For the text-containing cell, return its midpoint in [X, Y] coordinate format. 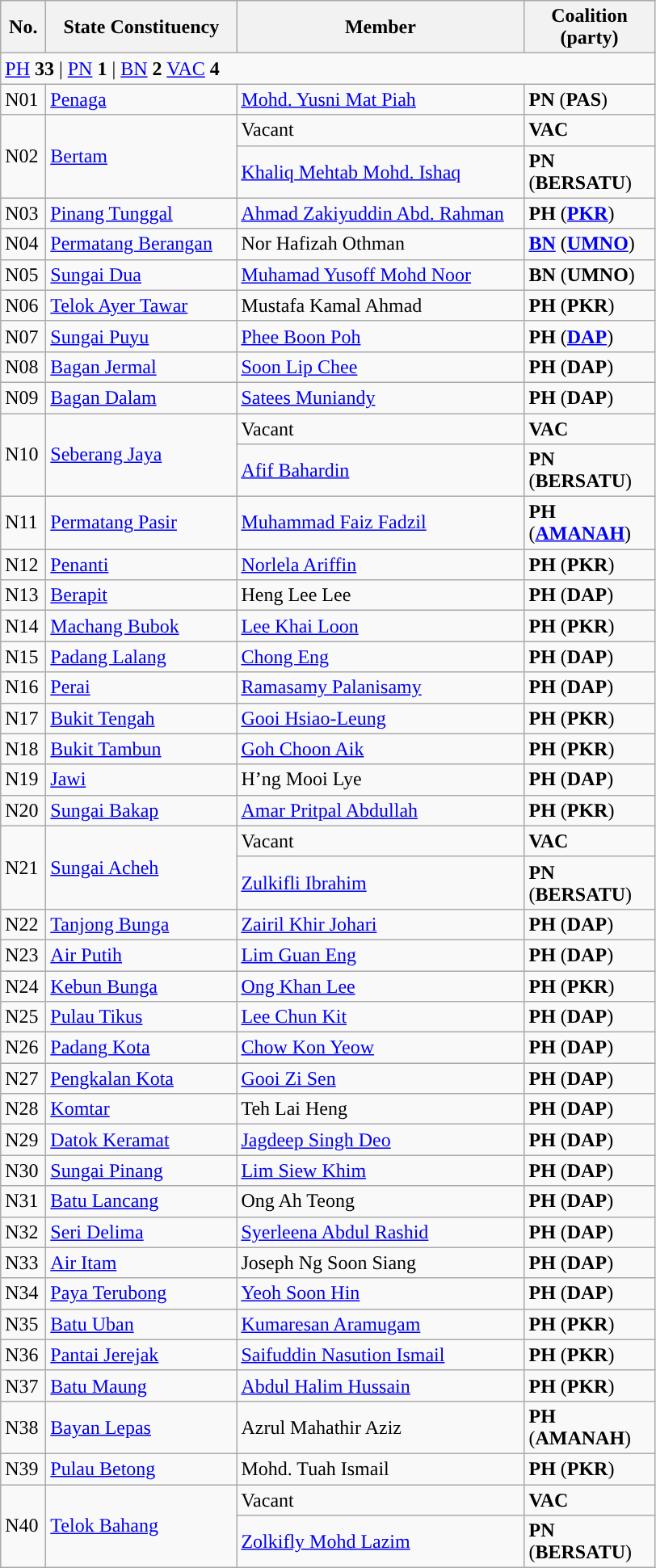
N17 [23, 718]
Muhamad Yusoff Mohd Noor [381, 275]
Chong Eng [381, 657]
Ong Ah Teong [381, 1201]
N21 [23, 868]
Pengkalan Kota [141, 1078]
N25 [23, 1017]
N31 [23, 1201]
Mohd. Tuah Ismail [381, 1469]
N39 [23, 1469]
Ahmad Zakiyuddin Abd. Rahman [381, 213]
N06 [23, 305]
Penaga [141, 99]
Bukit Tambun [141, 749]
N22 [23, 924]
H’ng Mooi Lye [381, 780]
PN (PAS) [590, 99]
Khaliq Mehtab Mohd. Ishaq [381, 171]
N26 [23, 1048]
Padang Kota [141, 1048]
Datok Keramat [141, 1140]
Lee Khai Loon [381, 626]
N37 [23, 1385]
N34 [23, 1293]
N36 [23, 1355]
N16 [23, 687]
Lim Siew Khim [381, 1171]
Bertam [141, 157]
Sungai Bakap [141, 810]
Zolkifly Mohd Lazim [381, 1541]
Permatang Berangan [141, 244]
N38 [23, 1427]
Telok Bahang [141, 1527]
Lee Chun Kit [381, 1017]
Jawi [141, 780]
Syerleena Abdul Rashid [381, 1232]
N19 [23, 780]
Saifuddin Nasution Ismail [381, 1355]
Kumaresan Aramugam [381, 1324]
Heng Lee Lee [381, 595]
Air Putih [141, 955]
Lim Guan Eng [381, 955]
Batu Lancang [141, 1201]
Sungai Puyu [141, 336]
N02 [23, 157]
State Constituency [141, 27]
Member [381, 27]
N07 [23, 336]
N28 [23, 1109]
Padang Lalang [141, 657]
N30 [23, 1171]
N03 [23, 213]
Mohd. Yusni Mat Piah [381, 99]
Bayan Lepas [141, 1427]
Abdul Halim Hussain [381, 1385]
Amar Pritpal Abdullah [381, 810]
Penanti [141, 565]
Joseph Ng Soon Siang [381, 1263]
Pulau Tikus [141, 1017]
Pulau Betong [141, 1469]
N11 [23, 523]
Teh Lai Heng [381, 1109]
Sungai Dua [141, 275]
Bagan Dalam [141, 397]
Kebun Bunga [141, 986]
N12 [23, 565]
Mustafa Kamal Ahmad [381, 305]
N05 [23, 275]
Gooi Zi Sen [381, 1078]
Ong Khan Lee [381, 986]
Pantai Jerejak [141, 1355]
N18 [23, 749]
Paya Terubong [141, 1293]
Nor Hafizah Othman [381, 244]
Batu Maung [141, 1385]
Satees Muniandy [381, 397]
Berapit [141, 595]
Norlela Ariffin [381, 565]
N35 [23, 1324]
N09 [23, 397]
Pinang Tunggal [141, 213]
No. [23, 27]
Air Itam [141, 1263]
Yeoh Soon Hin [381, 1293]
Komtar [141, 1109]
Machang Bubok [141, 626]
Afif Bahardin [381, 470]
PH 33 | PN 1 | BN 2 VAC 4 [328, 69]
N33 [23, 1263]
N14 [23, 626]
Perai [141, 687]
Seberang Jaya [141, 456]
N20 [23, 810]
Chow Kon Yeow [381, 1048]
Muhammad Faiz Fadzil [381, 523]
Bukit Tengah [141, 718]
Sungai Pinang [141, 1171]
Coalition (party) [590, 27]
Gooi Hsiao-Leung [381, 718]
Jagdeep Singh Deo [381, 1140]
Soon Lip Chee [381, 367]
N13 [23, 595]
Zulkifli Ibrahim [381, 882]
N10 [23, 456]
N24 [23, 986]
Phee Boon Poh [381, 336]
Azrul Mahathir Aziz [381, 1427]
Seri Delima [141, 1232]
Telok Ayer Tawar [141, 305]
Zairil Khir Johari [381, 924]
N32 [23, 1232]
Bagan Jermal [141, 367]
Sungai Acheh [141, 868]
Tanjong Bunga [141, 924]
Goh Choon Aik [381, 749]
N01 [23, 99]
N15 [23, 657]
N40 [23, 1527]
N08 [23, 367]
Ramasamy Palanisamy [381, 687]
N27 [23, 1078]
N23 [23, 955]
N04 [23, 244]
Permatang Pasir [141, 523]
Batu Uban [141, 1324]
N29 [23, 1140]
